Determine the (x, y) coordinate at the center of the cell enclosing the given text.  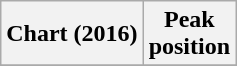
Peak position (189, 34)
Chart (2016) (72, 34)
